Find where the given text appears and provide that cell's center as [x, y] coordinate. 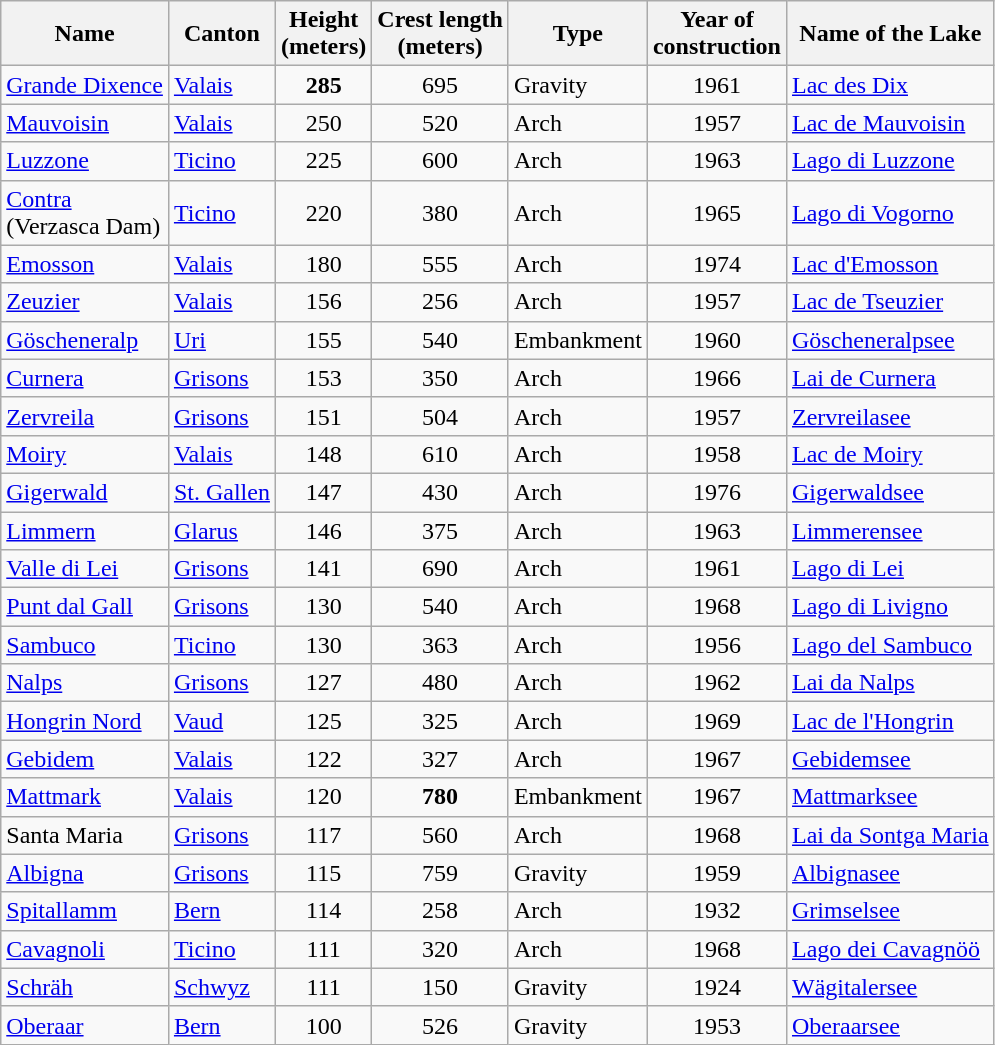
690 [440, 569]
Name of the Lake [890, 34]
Albignasee [890, 873]
Vaud [222, 721]
520 [440, 123]
180 [323, 264]
Lac de Moiry [890, 454]
Zeuzier [85, 302]
155 [323, 340]
Lago di Lei [890, 569]
350 [440, 378]
Spitallamm [85, 911]
Mauvoisin [85, 123]
117 [323, 835]
Cavagnoli [85, 949]
1958 [716, 454]
375 [440, 531]
120 [323, 797]
325 [440, 721]
Nalps [85, 683]
Oberaarsee [890, 1025]
156 [323, 302]
Schwyz [222, 987]
Curnera [85, 378]
146 [323, 531]
504 [440, 416]
380 [440, 212]
Lago dei Cavagnöö [890, 949]
Lac d'Emosson [890, 264]
285 [323, 85]
Oberaar [85, 1025]
Hongrin Nord [85, 721]
1962 [716, 683]
Luzzone [85, 161]
Lago di Vogorno [890, 212]
1924 [716, 987]
759 [440, 873]
141 [323, 569]
Sambuco [85, 645]
Glarus [222, 531]
Göscheneralpsee [890, 340]
Lac des Dix [890, 85]
Lac de l'Hongrin [890, 721]
Grande Dixence [85, 85]
Limmerensee [890, 531]
Lai da Nalps [890, 683]
Lai de Curnera [890, 378]
780 [440, 797]
1965 [716, 212]
Punt dal Gall [85, 607]
Lac de Tseuzier [890, 302]
Santa Maria [85, 835]
1956 [716, 645]
Gigerwaldsee [890, 492]
100 [323, 1025]
Schräh [85, 987]
Lago del Sambuco [890, 645]
151 [323, 416]
1932 [716, 911]
1966 [716, 378]
Wägitalersee [890, 987]
Grimselsee [890, 911]
1969 [716, 721]
Mattmark [85, 797]
256 [440, 302]
250 [323, 123]
Type [578, 34]
Mattmarksee [890, 797]
327 [440, 759]
320 [440, 949]
Moiry [85, 454]
560 [440, 835]
Lago di Livigno [890, 607]
225 [323, 161]
114 [323, 911]
147 [323, 492]
695 [440, 85]
Canton [222, 34]
363 [440, 645]
480 [440, 683]
Year ofconstruction [716, 34]
148 [323, 454]
Zervreila [85, 416]
1959 [716, 873]
Emosson [85, 264]
430 [440, 492]
600 [440, 161]
153 [323, 378]
127 [323, 683]
Albigna [85, 873]
1953 [716, 1025]
Height(meters) [323, 34]
Gebidemsee [890, 759]
Contra (Verzasca Dam) [85, 212]
1976 [716, 492]
Valle di Lei [85, 569]
Lai da Sontga Maria [890, 835]
Uri [222, 340]
Limmern [85, 531]
125 [323, 721]
Gebidem [85, 759]
Name [85, 34]
555 [440, 264]
Lago di Luzzone [890, 161]
Zervreilasee [890, 416]
1974 [716, 264]
115 [323, 873]
Crest length(meters) [440, 34]
1960 [716, 340]
122 [323, 759]
610 [440, 454]
150 [440, 987]
St. Gallen [222, 492]
Lac de Mauvoisin [890, 123]
258 [440, 911]
Göscheneralp [85, 340]
Gigerwald [85, 492]
526 [440, 1025]
220 [323, 212]
